Locate the cell with the specified text and output its (X, Y) center coordinate. 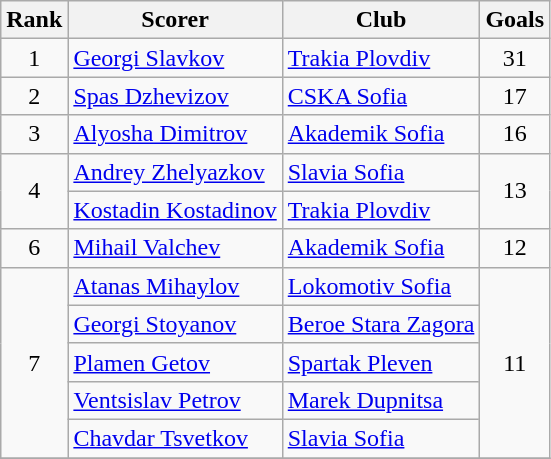
7 (34, 362)
Chavdar Tsvetkov (175, 438)
Mihail Valchev (175, 248)
Plamen Getov (175, 362)
Beroe Stara Zagora (381, 324)
Goals (515, 20)
17 (515, 96)
12 (515, 248)
Alyosha Dimitrov (175, 134)
Kostadin Kostadinov (175, 210)
CSKA Sofia (381, 96)
Atanas Mihaylov (175, 286)
Marek Dupnitsa (381, 400)
Ventsislav Petrov (175, 400)
13 (515, 191)
11 (515, 362)
Scorer (175, 20)
Spas Dzhevizov (175, 96)
Georgi Slavkov (175, 58)
6 (34, 248)
Rank (34, 20)
Andrey Zhelyazkov (175, 172)
31 (515, 58)
4 (34, 191)
Spartak Pleven (381, 362)
3 (34, 134)
Lokomotiv Sofia (381, 286)
2 (34, 96)
16 (515, 134)
Georgi Stoyanov (175, 324)
Club (381, 20)
1 (34, 58)
